Identify which cell holds the provided text, then report its (x, y) central coordinate. 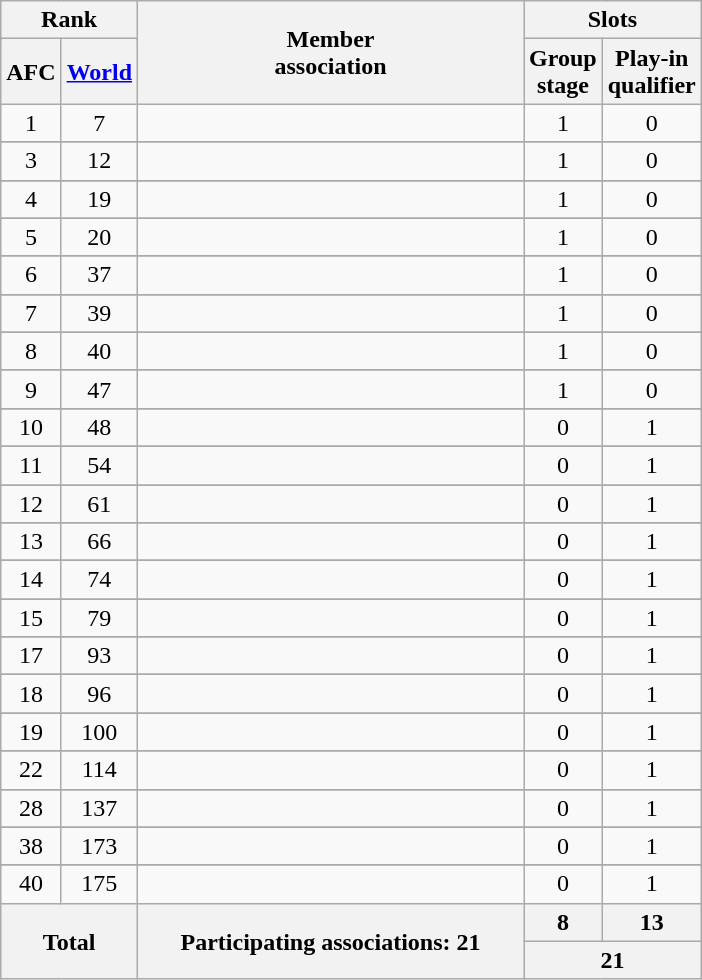
4 (31, 199)
137 (99, 808)
11 (31, 465)
Play-inqualifier (652, 72)
6 (31, 275)
5 (31, 237)
48 (99, 427)
93 (99, 656)
Rank (70, 20)
15 (31, 618)
9 (31, 389)
66 (99, 542)
47 (99, 389)
AFC (31, 72)
17 (31, 656)
175 (99, 884)
100 (99, 732)
18 (31, 694)
21 (613, 960)
22 (31, 770)
96 (99, 694)
Slots (613, 20)
10 (31, 427)
Total (70, 941)
38 (31, 846)
Participating associations: 21 (331, 941)
79 (99, 618)
173 (99, 846)
114 (99, 770)
World (99, 72)
37 (99, 275)
39 (99, 313)
61 (99, 503)
14 (31, 580)
54 (99, 465)
Groupstage (564, 72)
28 (31, 808)
20 (99, 237)
Memberassociation (331, 52)
3 (31, 161)
74 (99, 580)
